Detect which cell encompasses the target text, then output its (X, Y) center coordinate. 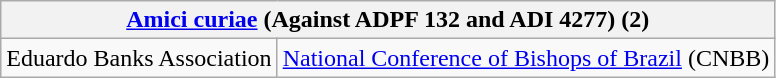
Amici curiae (Against ADPF 132 and ADI 4277) (2) (388, 20)
Eduardo Banks Association (139, 58)
National Conference of Bishops of Brazil (CNBB) (526, 58)
